Provide the [X, Y] coordinate of the cell's center where the given text is located.  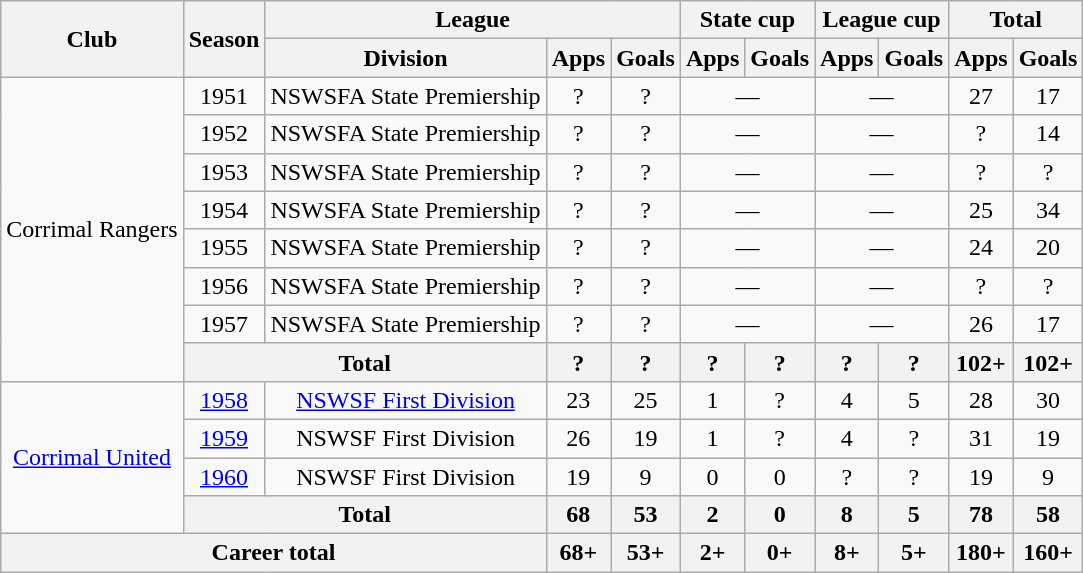
Corrimal Rangers [92, 229]
34 [1048, 210]
20 [1048, 248]
53 [646, 515]
68 [578, 515]
Corrimal United [92, 457]
Club [92, 39]
1956 [224, 286]
2 [712, 515]
1953 [224, 172]
1957 [224, 324]
1960 [224, 477]
58 [1048, 515]
1951 [224, 96]
State cup [747, 20]
30 [1048, 400]
27 [981, 96]
78 [981, 515]
53+ [646, 553]
League [472, 20]
2+ [712, 553]
8+ [847, 553]
31 [981, 438]
0+ [780, 553]
1955 [224, 248]
68+ [578, 553]
Division [406, 58]
28 [981, 400]
8 [847, 515]
1958 [224, 400]
24 [981, 248]
5+ [914, 553]
Season [224, 39]
180+ [981, 553]
1952 [224, 134]
160+ [1048, 553]
14 [1048, 134]
League cup [882, 20]
1954 [224, 210]
1959 [224, 438]
23 [578, 400]
Career total [274, 553]
